Output the [X, Y] coordinate of the center of the cell containing the given text.  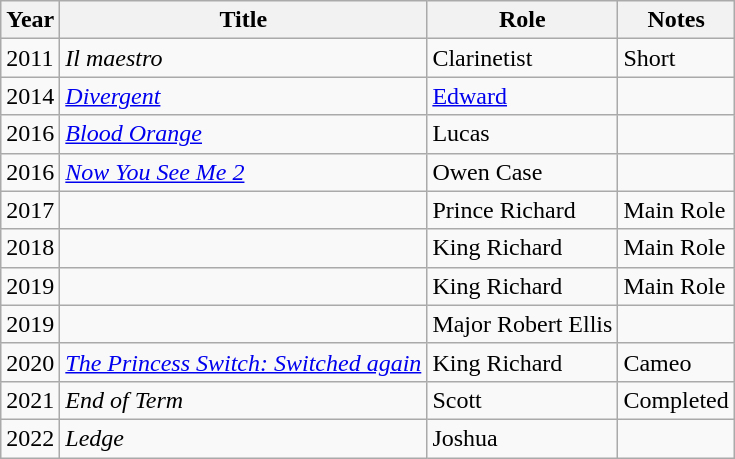
2020 [30, 362]
Clarinetist [522, 58]
Edward [522, 96]
Prince Richard [522, 210]
Owen Case [522, 172]
Scott [522, 400]
Now You See Me 2 [244, 172]
2017 [30, 210]
Completed [676, 400]
2011 [30, 58]
Title [244, 20]
Notes [676, 20]
Blood Orange [244, 134]
Year [30, 20]
2014 [30, 96]
Cameo [676, 362]
Joshua [522, 438]
Lucas [522, 134]
2021 [30, 400]
Il maestro [244, 58]
Short [676, 58]
2022 [30, 438]
2018 [30, 248]
Role [522, 20]
Ledge [244, 438]
Divergent [244, 96]
The Princess Switch: Switched again [244, 362]
End of Term [244, 400]
Major Robert Ellis [522, 324]
